For the text-containing cell, return its midpoint in (x, y) coordinate format. 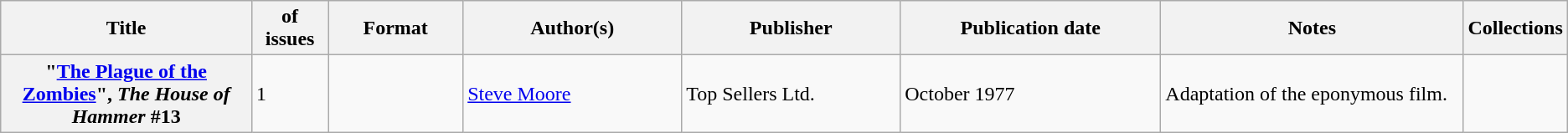
October 1977 (1030, 94)
Title (126, 28)
Steve Moore (573, 94)
Collections (1515, 28)
Notes (1312, 28)
Publication date (1030, 28)
1 (290, 94)
Top Sellers Ltd. (791, 94)
"The Plague of the Zombies", The House of Hammer #13 (126, 94)
of issues (290, 28)
Author(s) (573, 28)
Publisher (791, 28)
Adaptation of the eponymous film. (1312, 94)
Format (395, 28)
